Find where the given text appears and provide that cell's center as (x, y) coordinate. 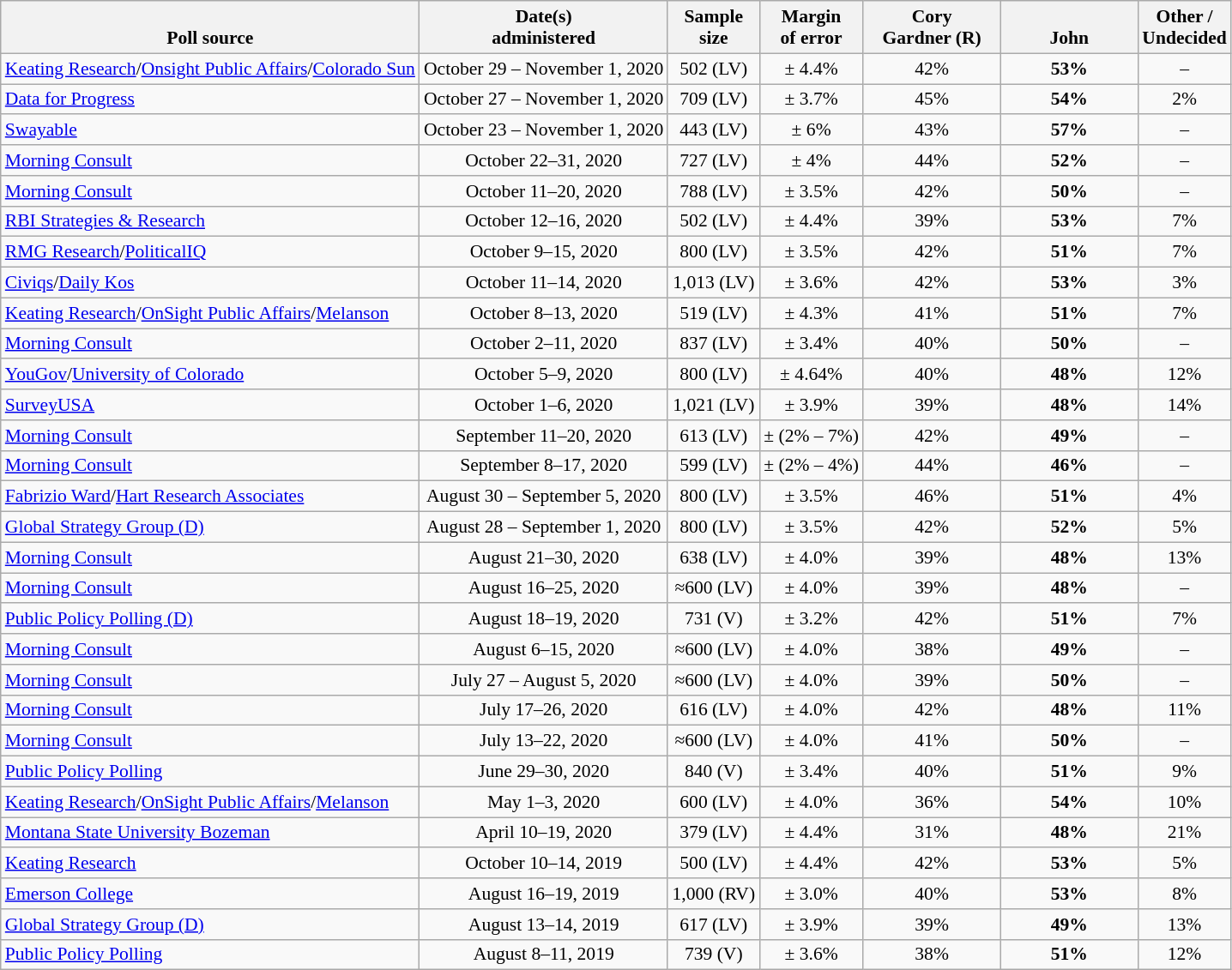
600 (LV) (714, 802)
May 1–3, 2020 (544, 802)
Public Policy Polling (D) (210, 619)
8% (1184, 894)
± 4% (812, 160)
RBI Strategies & Research (210, 221)
837 (LV) (714, 344)
August 16–25, 2020 (544, 588)
October 22–31, 2020 (544, 160)
John (1069, 27)
788 (LV) (714, 191)
± 3.0% (812, 894)
October 10–14, 2019 (544, 864)
45% (932, 99)
October 1–6, 2020 (544, 405)
Marginof error (812, 27)
October 11–20, 2020 (544, 191)
YouGov/University of Colorado (210, 375)
727 (LV) (714, 160)
August 28 – September 1, 2020 (544, 527)
RMG Research/PoliticalIQ (210, 252)
36% (932, 802)
Data for Progress (210, 99)
September 11–20, 2020 (544, 436)
840 (V) (714, 772)
October 23 – November 1, 2020 (544, 130)
October 12–16, 2020 (544, 221)
1,021 (LV) (714, 405)
September 8–17, 2020 (544, 466)
± 3.7% (812, 99)
August 6–15, 2020 (544, 649)
Poll source (210, 27)
10% (1184, 802)
519 (LV) (714, 313)
August 16–19, 2019 (544, 894)
June 29–30, 2020 (544, 772)
617 (LV) (714, 925)
July 27 – August 5, 2020 (544, 680)
July 17–26, 2020 (544, 710)
October 2–11, 2020 (544, 344)
613 (LV) (714, 436)
± 4.3% (812, 313)
SurveyUSA (210, 405)
Montana State University Bozeman (210, 833)
± (2% – 7%) (812, 436)
August 8–11, 2019 (544, 955)
14% (1184, 405)
739 (V) (714, 955)
31% (932, 833)
Keating Research (210, 864)
616 (LV) (714, 710)
500 (LV) (714, 864)
Civiqs/Daily Kos (210, 283)
Keating Research/Onsight Public Affairs/Colorado Sun (210, 69)
57% (1069, 130)
709 (LV) (714, 99)
July 13–22, 2020 (544, 741)
April 10–19, 2020 (544, 833)
3% (1184, 283)
August 13–14, 2019 (544, 925)
Fabrizio Ward/Hart Research Associates (210, 497)
± (2% – 4%) (812, 466)
599 (LV) (714, 466)
9% (1184, 772)
11% (1184, 710)
21% (1184, 833)
379 (LV) (714, 833)
Emerson College (210, 894)
443 (LV) (714, 130)
August 18–19, 2020 (544, 619)
Date(s)administered (544, 27)
October 27 – November 1, 2020 (544, 99)
October 11–14, 2020 (544, 283)
Samplesize (714, 27)
1,000 (RV) (714, 894)
Other /Undecided (1184, 27)
± 6% (812, 130)
October 5–9, 2020 (544, 375)
August 30 – September 5, 2020 (544, 497)
1,013 (LV) (714, 283)
638 (LV) (714, 557)
CoryGardner (R) (932, 27)
± 4.64% (812, 375)
± 3.2% (812, 619)
August 21–30, 2020 (544, 557)
October 29 – November 1, 2020 (544, 69)
2% (1184, 99)
731 (V) (714, 619)
Swayable (210, 130)
43% (932, 130)
October 8–13, 2020 (544, 313)
4% (1184, 497)
October 9–15, 2020 (544, 252)
